From the cell containing the given text, extract its center point as (x, y) coordinate. 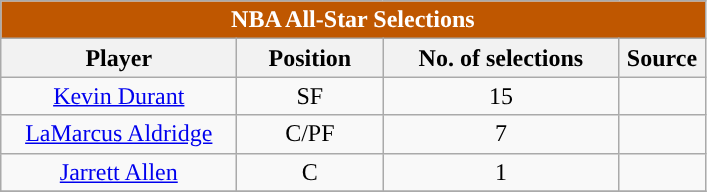
No. of selections (501, 58)
NBA All-Star Selections (353, 20)
SF (310, 96)
C (310, 172)
7 (501, 134)
15 (501, 96)
C/PF (310, 134)
1 (501, 172)
LaMarcus Aldridge (119, 134)
Position (310, 58)
Jarrett Allen (119, 172)
Player (119, 58)
Source (662, 58)
Kevin Durant (119, 96)
